Output the (X, Y) coordinate of the center of the cell containing the given text.  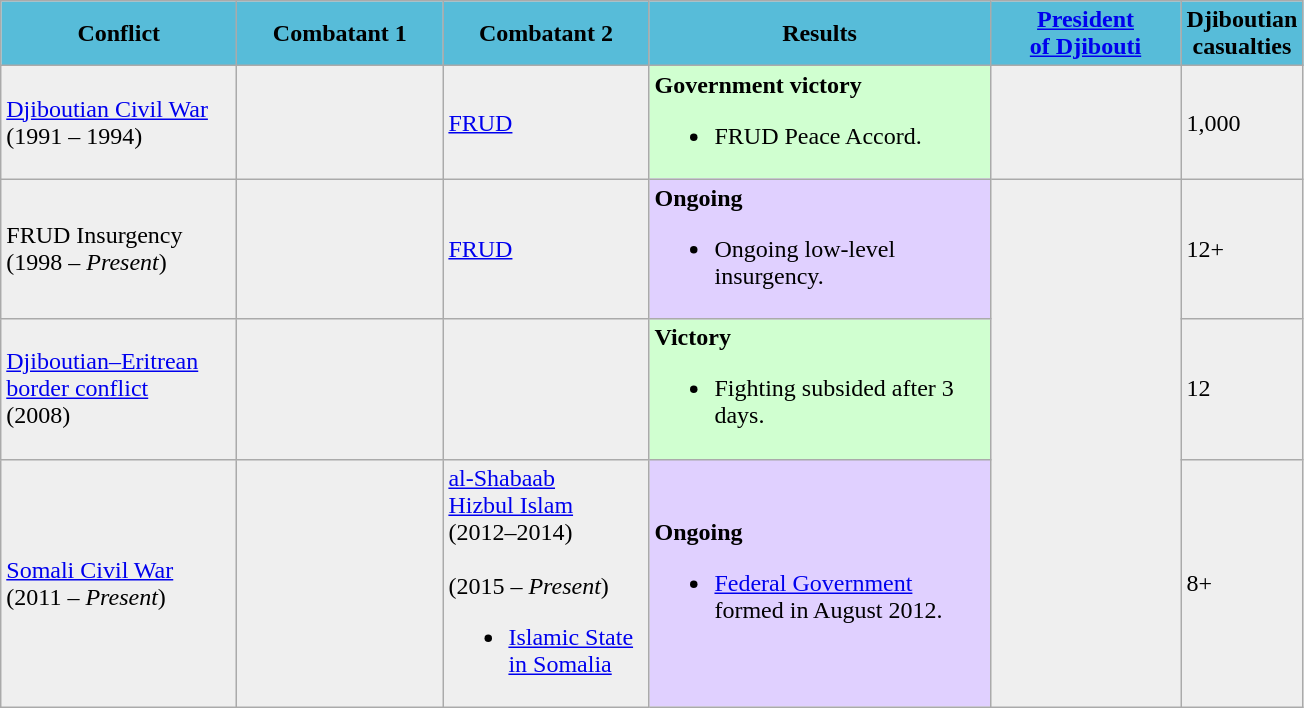
Presidentof Djibouti (1086, 34)
Government victoryFRUD Peace Accord. (820, 122)
OngoingFederal Government formed in August 2012. (820, 583)
Djiboutian Civil War(1991 – 1994) (119, 122)
Conflict (119, 34)
12 (1242, 389)
FRUD Insurgency(1998 – Present) (119, 249)
al-Shabaab Hizbul Islam(2012–2014)(2015 – Present)Islamic State in Somalia (546, 583)
12+ (1242, 249)
Combatant 1 (340, 34)
Combatant 2 (546, 34)
Djiboutiancasualties (1242, 34)
1,000 (1242, 122)
Results (820, 34)
VictoryFighting subsided after 3 days. (820, 389)
Djiboutian–Eritrean border conflict(2008) (119, 389)
Somali Civil War(2011 – Present) (119, 583)
OngoingOngoing low-level insurgency. (820, 249)
8+ (1242, 583)
